Locate the cell with the specified text and output its (X, Y) center coordinate. 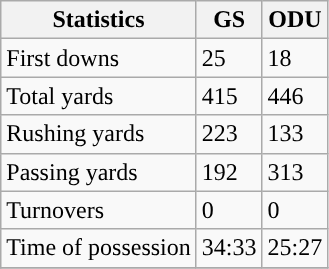
34:33 (229, 248)
25 (229, 58)
GS (229, 20)
First downs (99, 58)
192 (229, 172)
Passing yards (99, 172)
133 (295, 134)
Rushing yards (99, 134)
Total yards (99, 96)
Turnovers (99, 210)
ODU (295, 20)
25:27 (295, 248)
223 (229, 134)
446 (295, 96)
18 (295, 58)
415 (229, 96)
Statistics (99, 20)
313 (295, 172)
Time of possession (99, 248)
